Identify which cell holds the provided text, then report its (x, y) central coordinate. 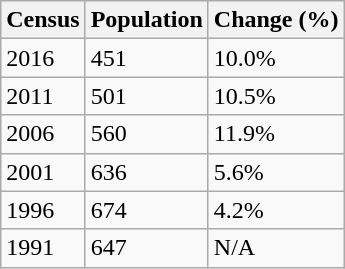
4.2% (276, 210)
10.5% (276, 96)
2016 (43, 58)
Change (%) (276, 20)
10.0% (276, 58)
674 (146, 210)
Census (43, 20)
636 (146, 172)
2006 (43, 134)
451 (146, 58)
5.6% (276, 172)
2001 (43, 172)
1996 (43, 210)
501 (146, 96)
1991 (43, 248)
Population (146, 20)
560 (146, 134)
N/A (276, 248)
11.9% (276, 134)
647 (146, 248)
2011 (43, 96)
